Search for the cell housing the specified text and yield its (x, y) center coordinate. 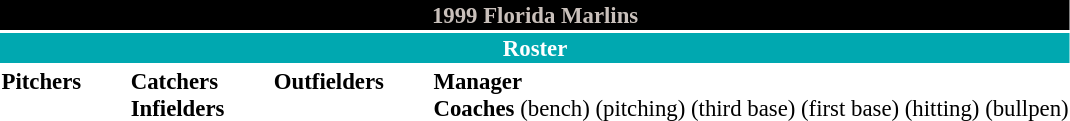
Roster (535, 48)
1999 Florida Marlins (535, 15)
